Capture the cell that displays the provided text and extract its [x, y] central coordinate. 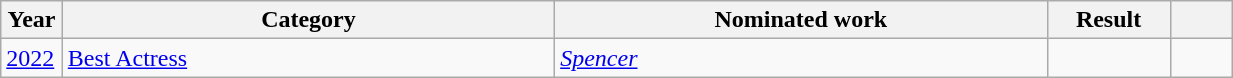
Best Actress [308, 58]
Year [32, 20]
2022 [32, 58]
Category [308, 20]
Nominated work [801, 20]
Spencer [801, 58]
Result [1108, 20]
